Scan for the cell matching the given text and deliver its [x, y] coordinate at center. 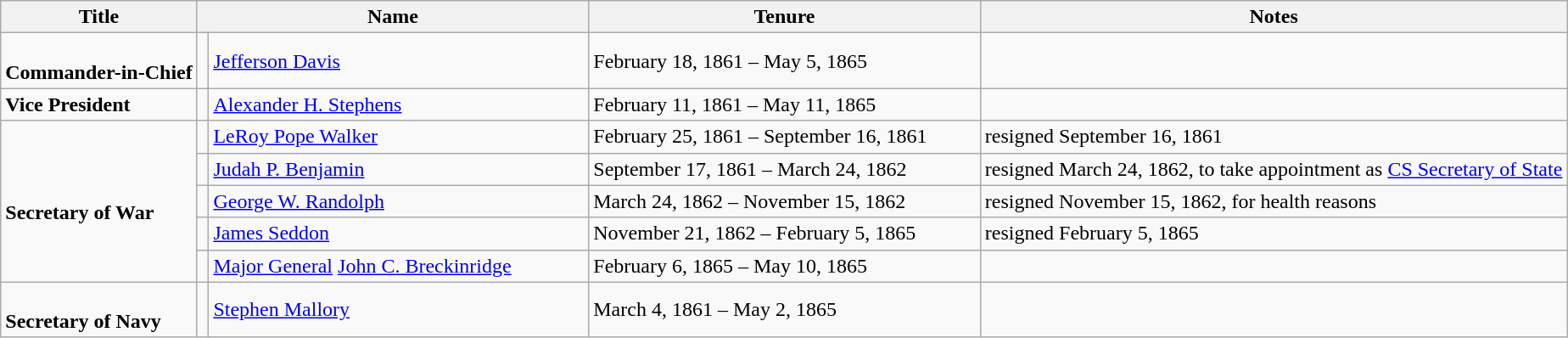
Secretary of War [98, 201]
James Seddon [399, 234]
resigned November 15, 1862, for health reasons [1274, 201]
February 6, 1865 – May 10, 1865 [785, 266]
Title [98, 17]
resigned February 5, 1865 [1274, 234]
Major General John C. Breckinridge [399, 266]
February 11, 1861 – May 11, 1865 [785, 104]
March 24, 1862 – November 15, 1862 [785, 201]
Jefferson Davis [399, 61]
Notes [1274, 17]
George W. Randolph [399, 201]
February 18, 1861 – May 5, 1865 [785, 61]
September 17, 1861 – March 24, 1862 [785, 169]
November 21, 1862 – February 5, 1865 [785, 234]
Secretary of Navy [98, 309]
February 25, 1861 – September 16, 1861 [785, 137]
Alexander H. Stephens [399, 104]
resigned March 24, 1862, to take appointment as CS Secretary of State [1274, 169]
Tenure [785, 17]
resigned September 16, 1861 [1274, 137]
Stephen Mallory [399, 309]
Judah P. Benjamin [399, 169]
Name [393, 17]
March 4, 1861 – May 2, 1865 [785, 309]
LeRoy Pope Walker [399, 137]
Vice President [98, 104]
Commander-in-Chief [98, 61]
